Output the (X, Y) coordinate of the center of the cell containing the given text.  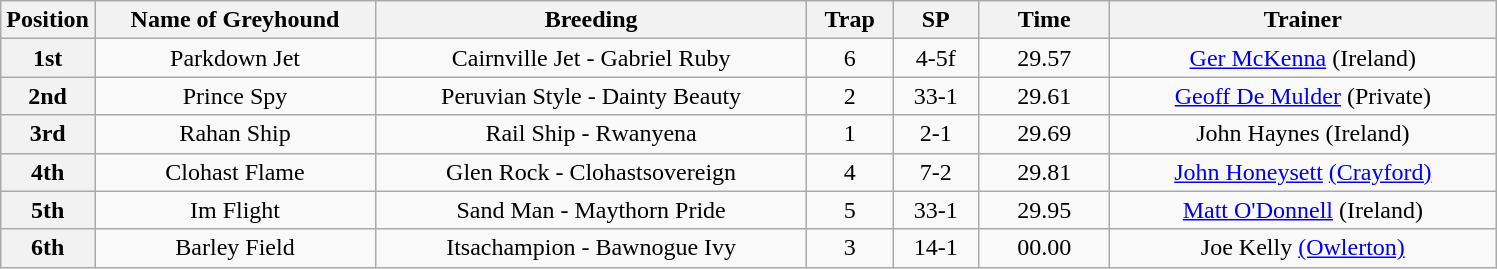
4th (48, 172)
7-2 (936, 172)
Prince Spy (234, 96)
5th (48, 210)
Matt O'Donnell (Ireland) (1303, 210)
Peruvian Style - Dainty Beauty (592, 96)
Cairnville Jet - Gabriel Ruby (592, 58)
3 (850, 248)
Trainer (1303, 20)
Parkdown Jet (234, 58)
14-1 (936, 248)
2-1 (936, 134)
00.00 (1044, 248)
3rd (48, 134)
John Honeysett (Crayford) (1303, 172)
4 (850, 172)
Glen Rock - Clohastsovereign (592, 172)
1st (48, 58)
29.61 (1044, 96)
Barley Field (234, 248)
John Haynes (Ireland) (1303, 134)
29.69 (1044, 134)
4-5f (936, 58)
Ger McKenna (Ireland) (1303, 58)
6 (850, 58)
Rail Ship - Rwanyena (592, 134)
Geoff De Mulder (Private) (1303, 96)
Position (48, 20)
2 (850, 96)
Time (1044, 20)
Sand Man - Maythorn Pride (592, 210)
Trap (850, 20)
Clohast Flame (234, 172)
5 (850, 210)
1 (850, 134)
Im Flight (234, 210)
29.81 (1044, 172)
Itsachampion - Bawnogue Ivy (592, 248)
SP (936, 20)
Breeding (592, 20)
Name of Greyhound (234, 20)
6th (48, 248)
29.57 (1044, 58)
Joe Kelly (Owlerton) (1303, 248)
29.95 (1044, 210)
Rahan Ship (234, 134)
2nd (48, 96)
